Determine the [x, y] coordinate at the center of the cell enclosing the given text.  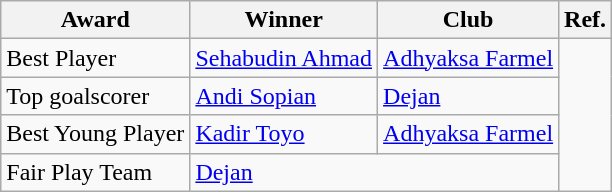
Club [468, 20]
Winner [284, 20]
Sehabudin Ahmad [284, 58]
Best Young Player [96, 134]
Andi Sopian [284, 96]
Kadir Toyo [284, 134]
Award [96, 20]
Top goalscorer [96, 96]
Best Player [96, 58]
Ref. [586, 20]
Fair Play Team [96, 172]
